Scan for the cell matching the given text and deliver its (x, y) coordinate at center. 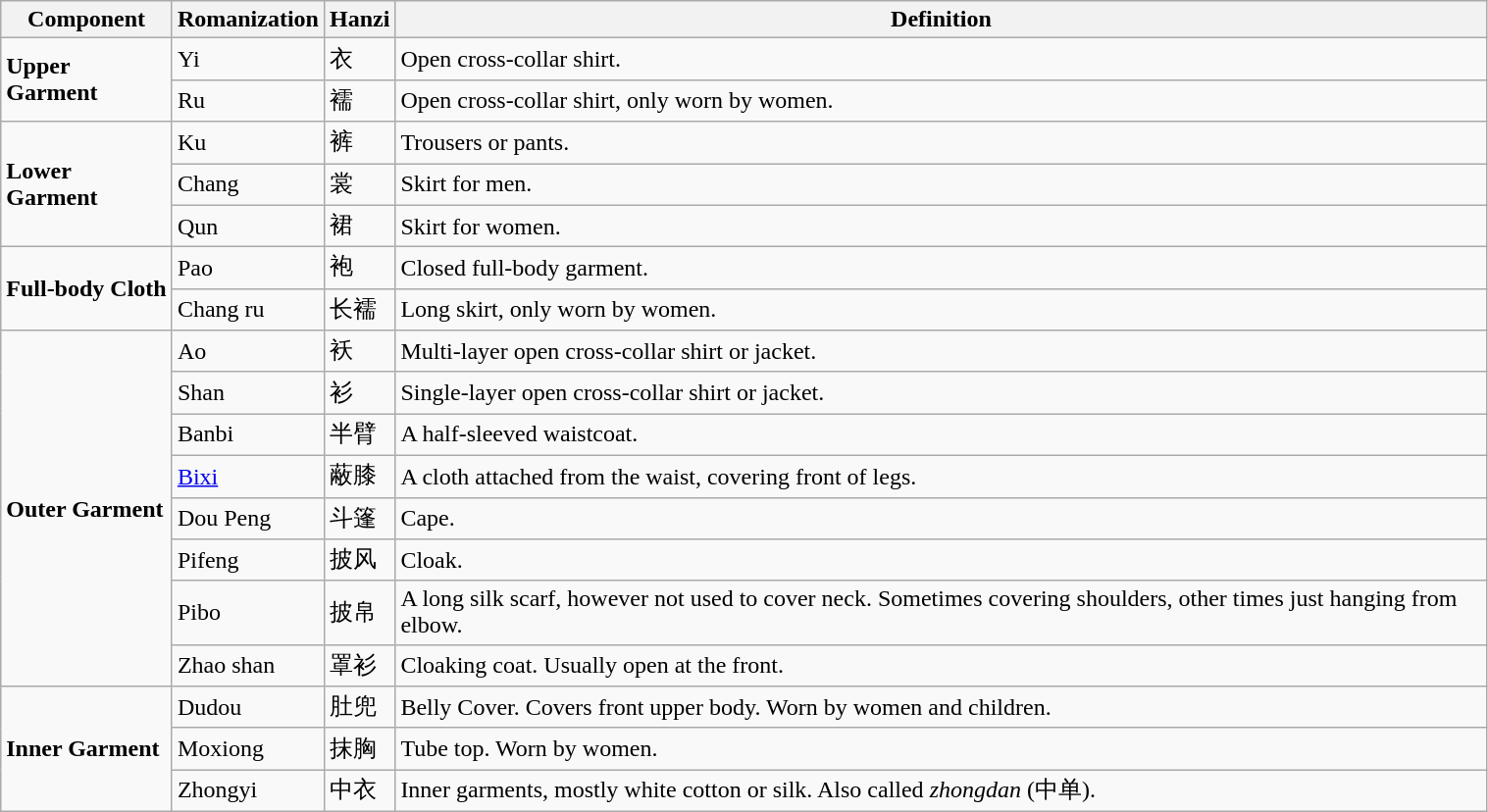
A cloth attached from the waist, covering front of legs. (942, 477)
Banbi (247, 435)
Hanzi (359, 20)
Upper Garment (86, 80)
Belly Cover. Covers front upper body. Worn by women and children. (942, 708)
Open cross-collar shirt. (942, 59)
罩衫 (359, 665)
Lower Garment (86, 184)
Romanization (247, 20)
Bixi (247, 477)
Yi (247, 59)
肚兜 (359, 708)
斗篷 (359, 518)
长襦 (359, 310)
中衣 (359, 790)
蔽膝 (359, 477)
Cape. (942, 518)
Pibo (247, 612)
Skirt for men. (942, 184)
Inner Garment (86, 749)
裳 (359, 184)
Open cross-collar shirt, only worn by women. (942, 100)
Zhongyi (247, 790)
Zhao shan (247, 665)
Closed full-body garment. (942, 269)
Ru (247, 100)
Chang ru (247, 310)
Tube top. Worn by women. (942, 749)
襦 (359, 100)
裤 (359, 143)
Chang (247, 184)
Long skirt, only worn by women. (942, 310)
Full-body Cloth (86, 288)
Pao (247, 269)
Dudou (247, 708)
Cloaking coat. Usually open at the front. (942, 665)
Ao (247, 351)
袍 (359, 269)
披风 (359, 561)
Dou Peng (247, 518)
A long silk scarf, however not used to cover neck. Sometimes covering shoulders, other times just hanging from elbow. (942, 612)
袄 (359, 351)
Skirt for women. (942, 226)
Trousers or pants. (942, 143)
Multi-layer open cross-collar shirt or jacket. (942, 351)
Pifeng (247, 561)
Qun (247, 226)
Ku (247, 143)
Shan (247, 392)
抹胸 (359, 749)
Moxiong (247, 749)
Cloak. (942, 561)
衣 (359, 59)
A half-sleeved waistcoat. (942, 435)
衫 (359, 392)
Definition (942, 20)
裙 (359, 226)
Outer Garment (86, 508)
Component (86, 20)
Single-layer open cross-collar shirt or jacket. (942, 392)
Inner garments, mostly white cotton or silk. Also called zhongdan (中单). (942, 790)
披帛 (359, 612)
半臂 (359, 435)
